Search for the cell housing the specified text and yield its [X, Y] center coordinate. 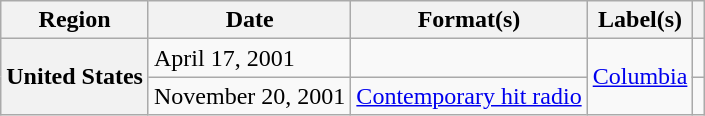
Region [75, 20]
April 17, 2001 [249, 58]
November 20, 2001 [249, 96]
Date [249, 20]
Contemporary hit radio [469, 96]
Format(s) [469, 20]
United States [75, 77]
Columbia [640, 77]
Label(s) [640, 20]
